Detect which cell encompasses the target text, then output its [X, Y] center coordinate. 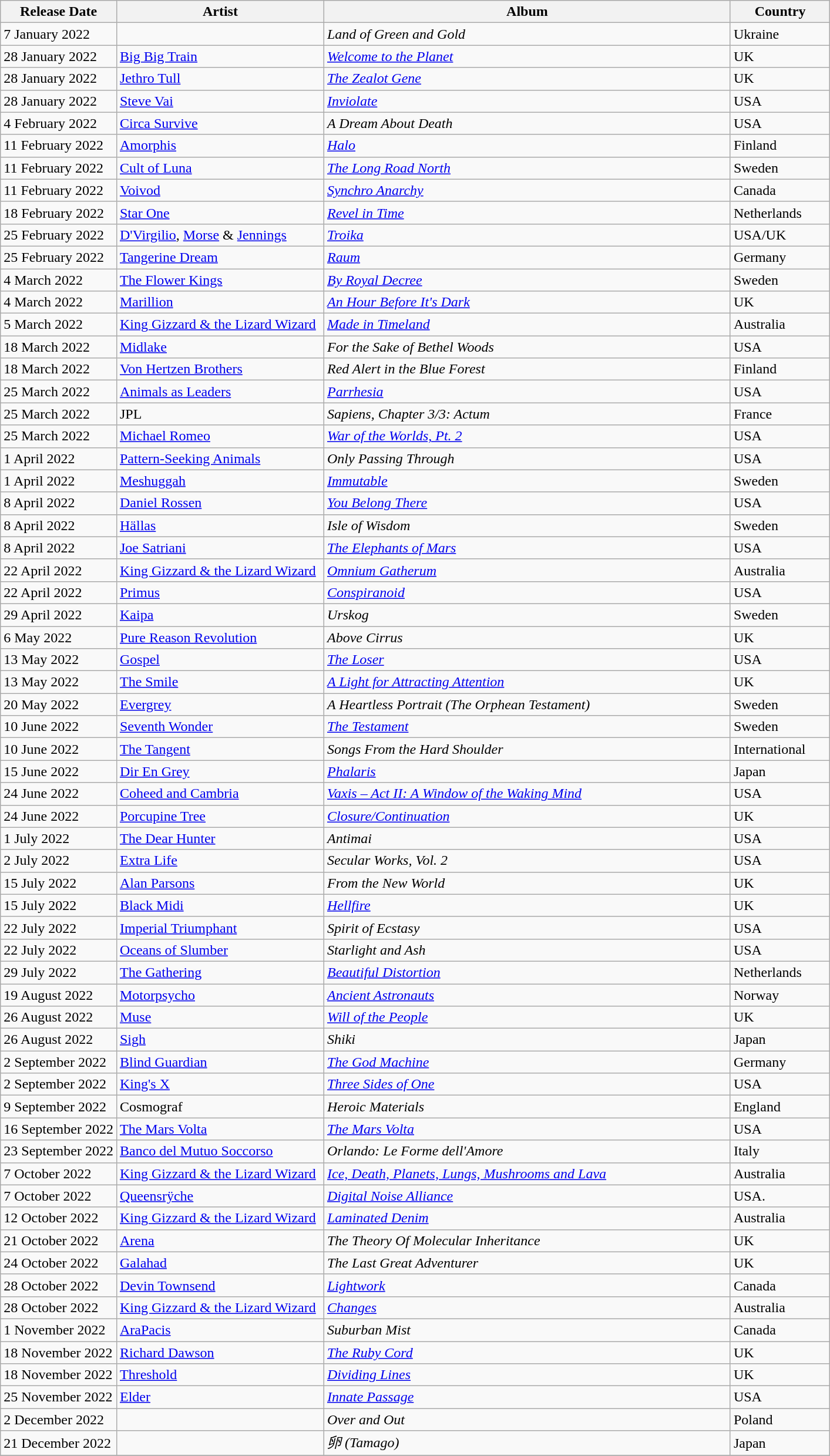
Land of Green and Gold [527, 34]
19 August 2022 [59, 995]
25 November 2022 [59, 1397]
Synchro Anarchy [527, 190]
The Theory Of Molecular Inheritance [527, 1241]
By Royal Decree [527, 280]
Coheed and Cambria [220, 794]
Amorphis [220, 146]
Lightwork [527, 1285]
Release Date [59, 12]
Cult of Luna [220, 168]
The Elephants of Mars [527, 548]
Troika [527, 235]
Revel in Time [527, 213]
Elder [220, 1397]
Suburban Mist [527, 1330]
Cosmograf [220, 1107]
Laminated Denim [527, 1218]
Heroic Materials [527, 1107]
Gospel [220, 660]
D'Virgilio, Morse & Jennings [220, 235]
卵 (Tamago) [527, 1443]
Richard Dawson [220, 1352]
The Gathering [220, 972]
1 July 2022 [59, 838]
Made in Timeland [527, 325]
Marillion [220, 302]
Ancient Astronauts [527, 995]
The Flower Kings [220, 280]
1 November 2022 [59, 1330]
Starlight and Ash [527, 950]
The Ruby Cord [527, 1352]
For the Sake of Bethel Woods [527, 347]
Italy [780, 1151]
Urskog [527, 615]
Alan Parsons [220, 883]
Sigh [220, 1040]
5 March 2022 [59, 325]
Orlando: Le Forme dell'Amore [527, 1151]
Imperial Triumphant [220, 928]
Three Sides of One [527, 1084]
Immutable [527, 481]
A Heartless Portrait (The Orphean Testament) [527, 705]
Red Alert in the Blue Forest [527, 369]
Seventh Wonder [220, 727]
England [780, 1107]
USA. [780, 1196]
You Belong There [527, 503]
4 February 2022 [59, 123]
Dividing Lines [527, 1375]
Ice, Death, Planets, Lungs, Mushrooms and Lava [527, 1174]
An Hour Before It's Dark [527, 302]
Kaipa [220, 615]
Beautiful Distortion [527, 972]
2 December 2022 [59, 1420]
Country [780, 12]
Galahad [220, 1263]
24 October 2022 [59, 1263]
Pure Reason Revolution [220, 637]
Tangerine Dream [220, 257]
Shiki [527, 1040]
Raum [527, 257]
Extra Life [220, 861]
Norway [780, 995]
Jethro Tull [220, 79]
War of the Worlds, Pt. 2 [527, 436]
Primus [220, 592]
Songs From the Hard Shoulder [527, 749]
Will of the People [527, 1017]
The Dear Hunter [220, 838]
Circa Survive [220, 123]
The Testament [527, 727]
Arena [220, 1241]
The Zealot Gene [527, 79]
12 October 2022 [59, 1218]
23 September 2022 [59, 1151]
Black Midi [220, 905]
Vaxis – Act II: A Window of the Waking Mind [527, 794]
From the New World [527, 883]
Hällas [220, 525]
Von Hertzen Brothers [220, 369]
Innate Passage [527, 1397]
2 July 2022 [59, 861]
Welcome to the Planet [527, 56]
International [780, 749]
Midlake [220, 347]
The Long Road North [527, 168]
Phalaris [527, 771]
Voivod [220, 190]
Pattern-Seeking Animals [220, 459]
A Dream About Death [527, 123]
Artist [220, 12]
18 February 2022 [59, 213]
Sapiens, Chapter 3/3: Actum [527, 414]
Devin Townsend [220, 1285]
The Last Great Adventurer [527, 1263]
16 September 2022 [59, 1129]
Queensrÿche [220, 1196]
Banco del Mutuo Soccorso [220, 1151]
Dir En Grey [220, 771]
Threshold [220, 1375]
Meshuggah [220, 481]
Digital Noise Alliance [527, 1196]
Daniel Rossen [220, 503]
The Tangent [220, 749]
Evergrey [220, 705]
Joe Satriani [220, 548]
USA/UK [780, 235]
Above Cirrus [527, 637]
Only Passing Through [527, 459]
JPL [220, 414]
29 April 2022 [59, 615]
Star One [220, 213]
Omnium Gatherum [527, 570]
Halo [527, 146]
21 October 2022 [59, 1241]
A Light for Attracting Attention [527, 682]
Blind Guardian [220, 1062]
Steve Vai [220, 101]
Secular Works, Vol. 2 [527, 861]
Changes [527, 1307]
Over and Out [527, 1420]
Inviolate [527, 101]
AraPacis [220, 1330]
Motorpsycho [220, 995]
20 May 2022 [59, 705]
15 June 2022 [59, 771]
King's X [220, 1084]
9 September 2022 [59, 1107]
Muse [220, 1017]
Album [527, 12]
Isle of Wisdom [527, 525]
Big Big Train [220, 56]
The Loser [527, 660]
7 January 2022 [59, 34]
Conspiranoid [527, 592]
Hellfire [527, 905]
Antimai [527, 838]
The God Machine [527, 1062]
29 July 2022 [59, 972]
Porcupine Tree [220, 816]
Spirit of Ecstasy [527, 928]
France [780, 414]
6 May 2022 [59, 637]
Animals as Leaders [220, 392]
Michael Romeo [220, 436]
21 December 2022 [59, 1443]
Parrhesia [527, 392]
Ukraine [780, 34]
Oceans of Slumber [220, 950]
Poland [780, 1420]
The Smile [220, 682]
Closure/Continuation [527, 816]
